Return the [X, Y] coordinate for the center point of the cell that contains the specified text.  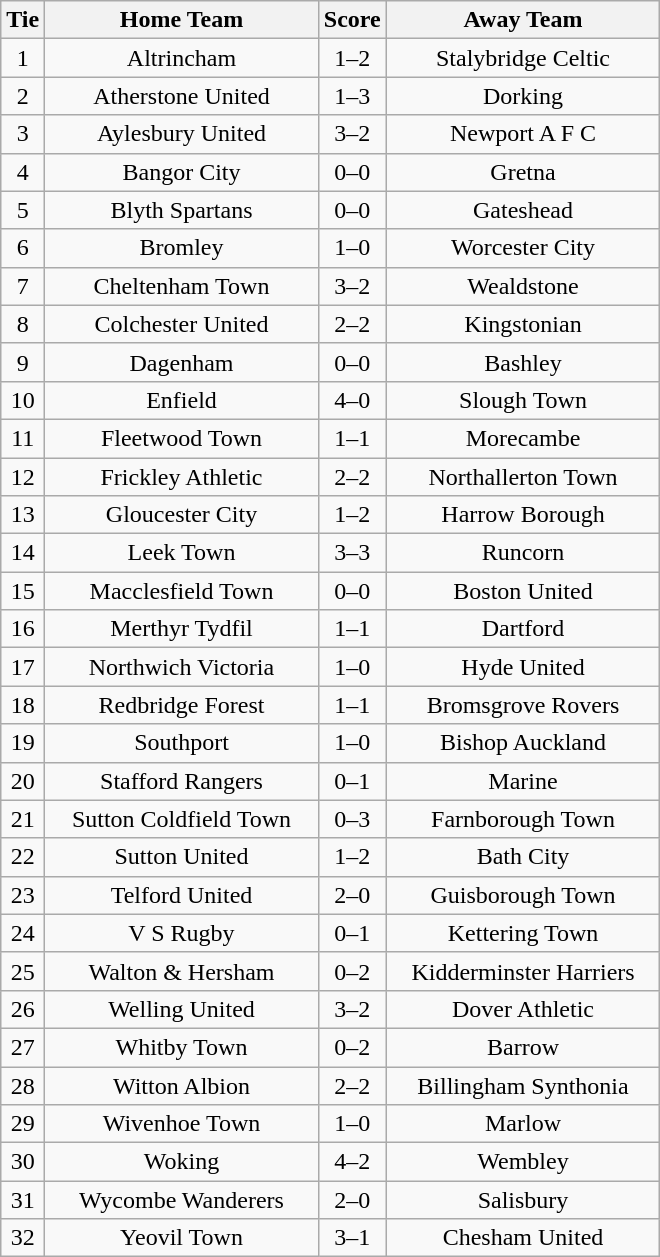
3–1 [352, 1238]
5 [23, 210]
Kidderminster Harriers [523, 971]
Stafford Rangers [182, 781]
Welling United [182, 1009]
Wembley [523, 1162]
24 [23, 933]
Whitby Town [182, 1047]
Northallerton Town [523, 477]
Frickley Athletic [182, 477]
Marlow [523, 1124]
Hyde United [523, 667]
Witton Albion [182, 1085]
31 [23, 1200]
Macclesfield Town [182, 591]
6 [23, 248]
1 [23, 58]
3–3 [352, 553]
Wycombe Wanderers [182, 1200]
Morecambe [523, 438]
28 [23, 1085]
Barrow [523, 1047]
Bromsgrove Rovers [523, 705]
Guisborough Town [523, 895]
Dover Athletic [523, 1009]
Wivenhoe Town [182, 1124]
Salisbury [523, 1200]
8 [23, 324]
4–2 [352, 1162]
11 [23, 438]
17 [23, 667]
10 [23, 400]
Score [352, 20]
Sutton Coldfield Town [182, 819]
Bangor City [182, 172]
Newport A F C [523, 134]
Atherstone United [182, 96]
30 [23, 1162]
Yeovil Town [182, 1238]
Dagenham [182, 362]
Leek Town [182, 553]
4–0 [352, 400]
2 [23, 96]
Redbridge Forest [182, 705]
Chesham United [523, 1238]
Kingstonian [523, 324]
32 [23, 1238]
Blyth Spartans [182, 210]
Stalybridge Celtic [523, 58]
Aylesbury United [182, 134]
Bashley [523, 362]
Bath City [523, 857]
Altrincham [182, 58]
Farnborough Town [523, 819]
Bromley [182, 248]
Runcorn [523, 553]
23 [23, 895]
Gloucester City [182, 515]
Away Team [523, 20]
26 [23, 1009]
Slough Town [523, 400]
Billingham Synthonia [523, 1085]
13 [23, 515]
Cheltenham Town [182, 286]
Marine [523, 781]
7 [23, 286]
Sutton United [182, 857]
0–3 [352, 819]
4 [23, 172]
Worcester City [523, 248]
27 [23, 1047]
15 [23, 591]
Boston United [523, 591]
1–3 [352, 96]
Woking [182, 1162]
29 [23, 1124]
Dartford [523, 629]
Gretna [523, 172]
22 [23, 857]
25 [23, 971]
Wealdstone [523, 286]
Merthyr Tydfil [182, 629]
Home Team [182, 20]
9 [23, 362]
Gateshead [523, 210]
20 [23, 781]
Harrow Borough [523, 515]
Colchester United [182, 324]
Telford United [182, 895]
Dorking [523, 96]
16 [23, 629]
3 [23, 134]
Bishop Auckland [523, 743]
19 [23, 743]
21 [23, 819]
18 [23, 705]
Kettering Town [523, 933]
Enfield [182, 400]
Fleetwood Town [182, 438]
12 [23, 477]
14 [23, 553]
Tie [23, 20]
Northwich Victoria [182, 667]
Southport [182, 743]
V S Rugby [182, 933]
Walton & Hersham [182, 971]
